Return [X, Y] of the center of cell containing provided text 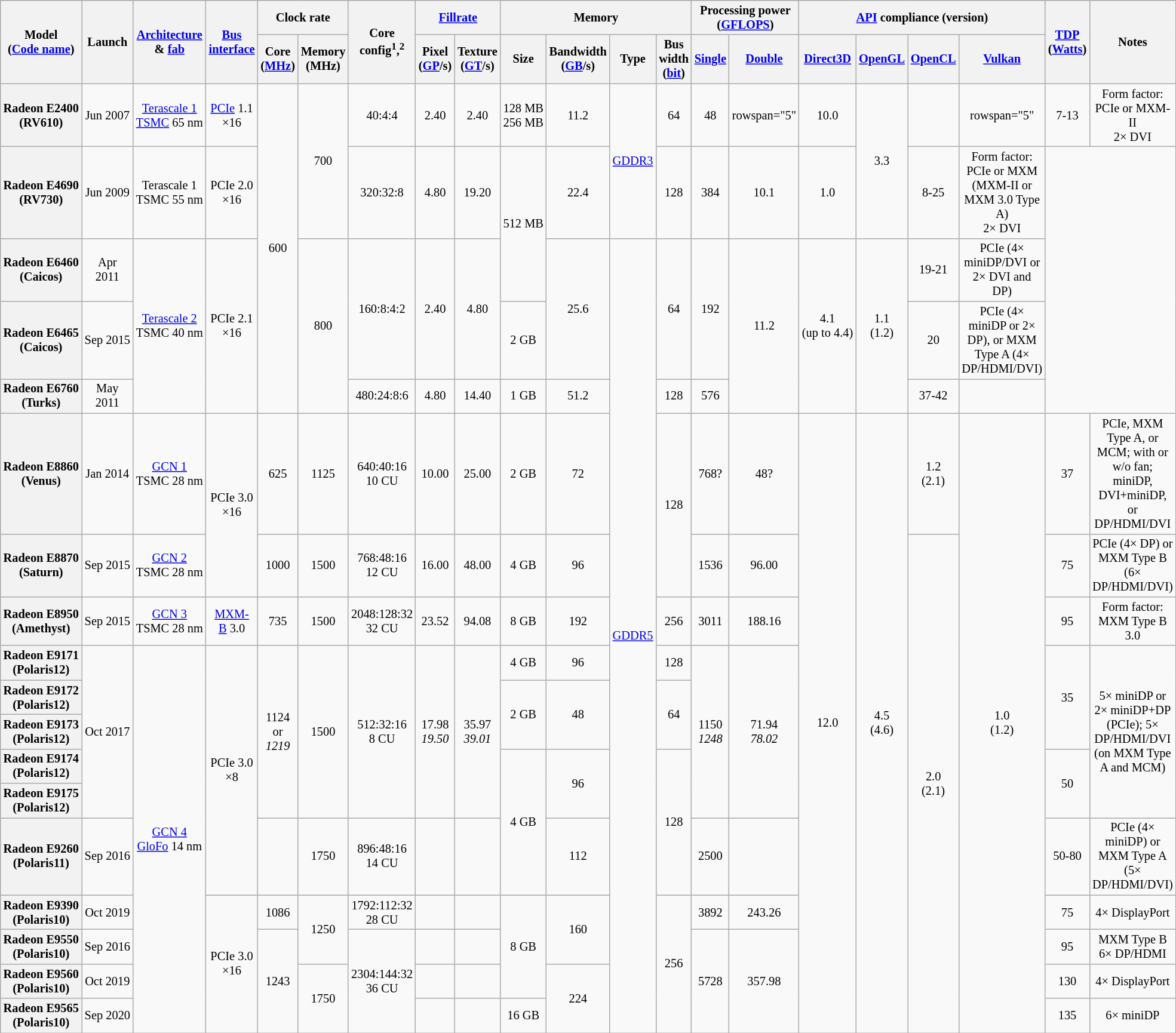
384 [711, 192]
320:32:8 [382, 192]
3011 [711, 621]
1.1(1.2) [882, 326]
Processing power (GFLOPS) [745, 17]
35.9739.01 [477, 731]
GCN 1TSMC 28 nm [170, 474]
224 [578, 998]
Radeon E9171(Polaris12) [41, 663]
May 2011 [108, 396]
512:32:168 CU [382, 731]
3892 [711, 912]
Coreconfig1,2 [382, 42]
API compliance (version) [922, 17]
37-42 [934, 396]
Bandwidth(GB/s) [578, 59]
5× miniDP or 2× miniDP+DP (PCIe); 5× DP/HDMI/DVI (on MXM Type A and MCM) [1132, 731]
12.0 [828, 723]
5728 [711, 980]
735 [277, 621]
PCIe 3.0 ×8 [232, 770]
10.0 [828, 115]
Single [711, 59]
1.2(2.1) [934, 474]
Radeon E9174(Polaris12) [41, 766]
PCIe (4× DP) or MXM Type B (6× DP/HDMI/DVI) [1132, 565]
37 [1067, 474]
50-80 [1067, 856]
768? [711, 474]
50 [1067, 783]
22.4 [578, 192]
Vulkan [1002, 59]
7-13 [1067, 115]
800 [323, 326]
25.6 [578, 308]
Size [523, 59]
Radeon E2400(RV610) [41, 115]
Radeon E9550(Polaris10) [41, 946]
768:48:1612 CU [382, 565]
112 [578, 856]
16.00 [435, 565]
Radeon E6760(Turks) [41, 396]
10.1 [764, 192]
PCIe (4× miniDP) or MXM Type A (5× DP/HDMI/DVI) [1132, 856]
Texture(GT/s) [477, 59]
Fillrate [458, 17]
8-25 [934, 192]
4.5(4.6) [882, 723]
Radeon E9390(Polaris10) [41, 912]
16 GB [523, 1016]
700 [323, 161]
Form factor: MXM Type B 3.0 [1132, 621]
Jun 2007 [108, 115]
Core(MHz) [277, 59]
2500 [711, 856]
GCN 2TSMC 28 nm [170, 565]
72 [578, 474]
Radeon E8860(Venus) [41, 474]
Form factor: PCIe or MXM-II2× DVI [1132, 115]
Radeon E9565(Polaris10) [41, 1016]
17.9819.50 [435, 731]
Jan 2014 [108, 474]
Launch [108, 42]
Clock rate [303, 17]
4.1(up to 4.4) [828, 326]
PCIe 2.1 ×16 [232, 326]
Direct3D [828, 59]
23.52 [435, 621]
19-21 [934, 270]
1.0(1.2) [1002, 723]
Terascale 1TSMC 55 nm [170, 192]
PCIe 2.0 ×16 [232, 192]
14.40 [477, 396]
Memory [596, 17]
40:4:4 [382, 115]
20 [934, 340]
1792:112:3228 CU [382, 912]
25.00 [477, 474]
160 [578, 929]
625 [277, 474]
Radeon E9172(Polaris12) [41, 697]
Bus interface [232, 42]
2048:128:3232 CU [382, 621]
GDDR5 [633, 635]
Terascale 2TSMC 40 nm [170, 326]
GCN 3TSMC 28 nm [170, 621]
Sep 2020 [108, 1016]
OpenGL [882, 59]
3.3 [882, 161]
Architecture& fab [170, 42]
Radeon E8870(Saturn) [41, 565]
GCN 4GloFo 14 nm [170, 840]
1000 [277, 565]
TDP(Watts) [1067, 42]
GDDR3 [633, 161]
OpenCL [934, 59]
48.00 [477, 565]
1125 [323, 474]
Radeon E4690(RV730) [41, 192]
Bus width(bit) [674, 59]
480:24:8:6 [382, 396]
Radeon E9260(Polaris11) [41, 856]
1124or1219 [277, 731]
135 [1067, 1016]
243.26 [764, 912]
PCIe 1.1 ×16 [232, 115]
Form factor: PCIe or MXM (MXM-II or MXM 3.0 Type A)2× DVI [1002, 192]
640:40:1610 CU [382, 474]
11501248 [711, 731]
128 MB256 MB [523, 115]
1250 [323, 929]
Radeon E9175(Polaris12) [41, 801]
Double [764, 59]
512 MB [523, 223]
Type [633, 59]
94.08 [477, 621]
Terascale 1TSMC 65 nm [170, 115]
Radeon E9173(Polaris12) [41, 731]
PCIe, MXM Type A, or MCM; with or w/o fan; miniDP, DVI+miniDP, or DP/HDMI/DVI [1132, 474]
2304:144:3236 CU [382, 980]
51.2 [578, 396]
Radeon E6460(Caicos) [41, 270]
896:48:1614 CU [382, 856]
Apr 2011 [108, 270]
Radeon E9560(Polaris10) [41, 981]
1 GB [523, 396]
2.0(2.1) [934, 783]
Oct 2017 [108, 731]
Jun 2009 [108, 192]
71.9478.02 [764, 731]
130 [1067, 981]
1.0 [828, 192]
10.00 [435, 474]
1243 [277, 980]
48? [764, 474]
576 [711, 396]
35 [1067, 697]
PCIe (4× miniDP/DVI or 2× DVI and DP) [1002, 270]
MXM Type B6× DP/HDMI [1132, 946]
357.98 [764, 980]
1536 [711, 565]
PCIe (4× miniDP or 2× DP), or MXM Type A (4× DP/HDMI/DVI) [1002, 340]
96.00 [764, 565]
MXM-B 3.0 [232, 621]
Memory(MHz) [323, 59]
6× miniDP [1132, 1016]
Notes [1132, 42]
19.20 [477, 192]
160:8:4:2 [382, 308]
188.16 [764, 621]
Radeon E6465(Caicos) [41, 340]
Model(Code name) [41, 42]
Radeon E8950(Amethyst) [41, 621]
600 [277, 248]
Pixel(GP/s) [435, 59]
1086 [277, 912]
